Pinpoint the cell where the given text exists, returning its [x, y] midpoint coordinate. 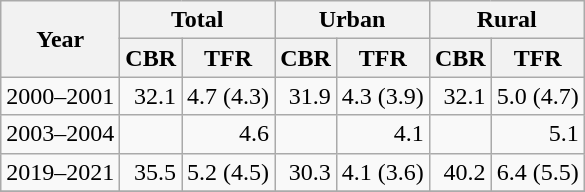
2003–2004 [60, 134]
31.9 [306, 96]
35.5 [151, 172]
Rural [506, 20]
4.7 (4.3) [228, 96]
4.1 [382, 134]
4.1 (3.6) [382, 172]
Urban [352, 20]
4.6 [228, 134]
6.4 (5.5) [538, 172]
5.1 [538, 134]
40.2 [460, 172]
Total [198, 20]
2019–2021 [60, 172]
4.3 (3.9) [382, 96]
Year [60, 39]
5.0 (4.7) [538, 96]
2000–2001 [60, 96]
30.3 [306, 172]
5.2 (4.5) [228, 172]
